Detect which cell encompasses the target text, then output its (x, y) center coordinate. 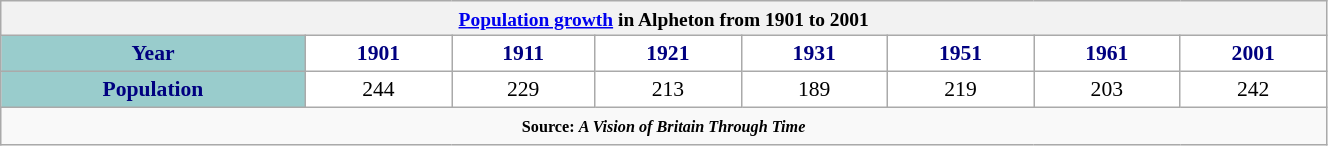
189 (814, 90)
Source: A Vision of Britain Through Time (664, 126)
203 (1107, 90)
2001 (1253, 54)
244 (378, 90)
1921 (668, 54)
213 (668, 90)
1931 (814, 54)
1901 (378, 54)
1911 (524, 54)
1961 (1107, 54)
229 (524, 90)
Year (154, 54)
219 (960, 90)
Population growth in Alpheton from 1901 to 2001 (664, 18)
1951 (960, 54)
Population (154, 90)
242 (1253, 90)
